Return (x, y) of the center of cell containing provided text 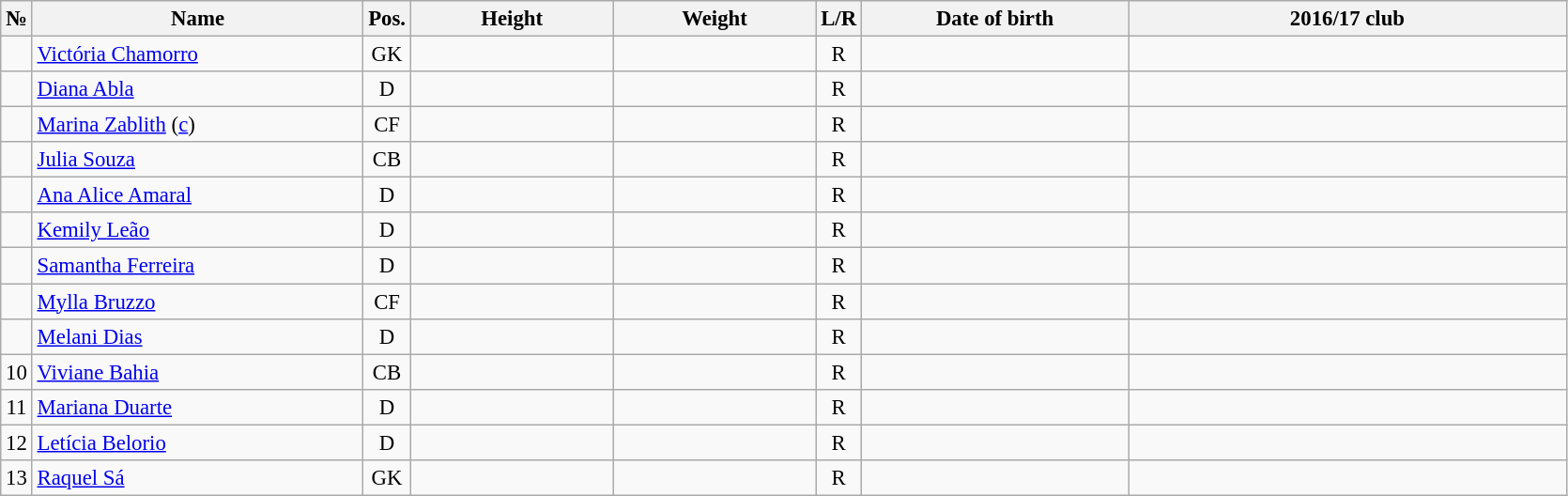
Victória Chamorro (197, 54)
2016/17 club (1348, 19)
Height (512, 19)
№ (17, 19)
Name (197, 19)
Date of birth (994, 19)
12 (17, 442)
Julia Souza (197, 160)
11 (17, 407)
L/R (839, 19)
10 (17, 372)
Diana Abla (197, 89)
Mariana Duarte (197, 407)
Samantha Ferreira (197, 266)
Weight (715, 19)
Kemily Leão (197, 230)
Marina Zablith (c) (197, 125)
Melani Dias (197, 336)
Ana Alice Amaral (197, 195)
Mylla Bruzzo (197, 302)
Viviane Bahia (197, 372)
13 (17, 478)
Pos. (387, 19)
Letícia Belorio (197, 442)
Raquel Sá (197, 478)
